Locate the cell with the specified text and output its [X, Y] center coordinate. 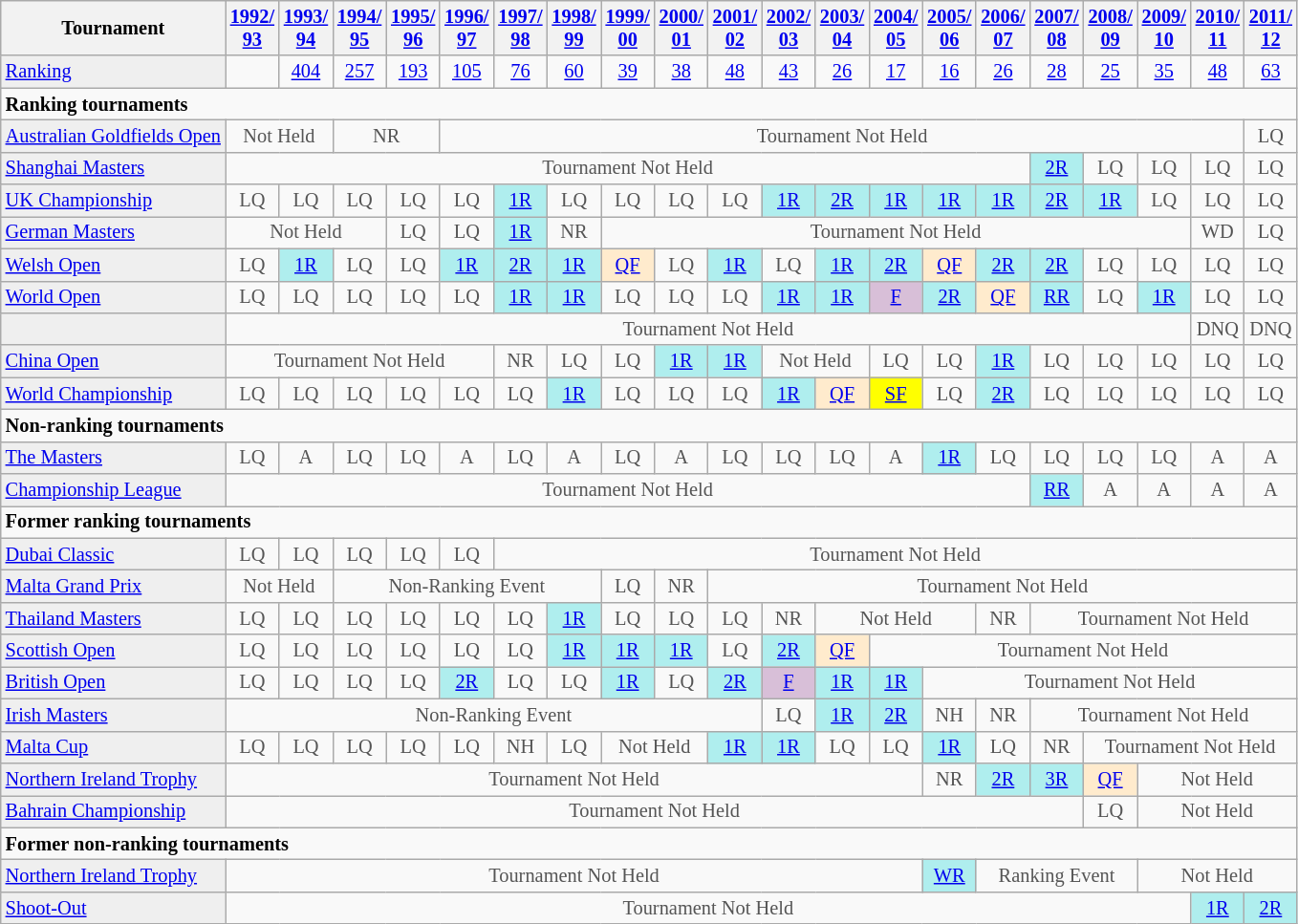
Former ranking tournaments [649, 522]
Malta Grand Prix [113, 586]
257 [359, 72]
1992/93 [252, 28]
3R [1056, 779]
2011/12 [1271, 28]
25 [1111, 72]
2010/11 [1218, 28]
2009/10 [1164, 28]
Australian Goldfields Open [113, 136]
1997/98 [520, 28]
WD [1218, 232]
Non-ranking tournaments [649, 425]
105 [466, 72]
China Open [113, 361]
1993/94 [306, 28]
1999/00 [628, 28]
World Championship [113, 394]
World Open [113, 297]
Dubai Classic [113, 554]
63 [1271, 72]
35 [1164, 72]
17 [896, 72]
Shoot-Out [113, 908]
Irish Masters [113, 715]
404 [306, 72]
1994/95 [359, 28]
1998/99 [573, 28]
Scottish Open [113, 651]
Ranking Event [1056, 875]
1995/96 [413, 28]
Malta Cup [113, 747]
Welsh Open [113, 265]
Ranking tournaments [649, 104]
Former non-ranking tournaments [649, 844]
UK Championship [113, 201]
38 [681, 72]
British Open [113, 682]
2005/06 [949, 28]
Ranking [113, 72]
1996/97 [466, 28]
43 [789, 72]
The Masters [113, 458]
Championship League [113, 490]
39 [628, 72]
Tournament [113, 28]
German Masters [113, 232]
76 [520, 72]
2007/08 [1056, 28]
16 [949, 72]
Thailand Masters [113, 618]
Shanghai Masters [113, 168]
2000/01 [681, 28]
2002/03 [789, 28]
SF [896, 394]
2008/09 [1111, 28]
2001/02 [735, 28]
60 [573, 72]
WR [949, 875]
2004/05 [896, 28]
2003/04 [842, 28]
Bahrain Championship [113, 811]
193 [413, 72]
2006/07 [1003, 28]
28 [1056, 72]
